Capture the cell that displays the provided text and extract its [X, Y] central coordinate. 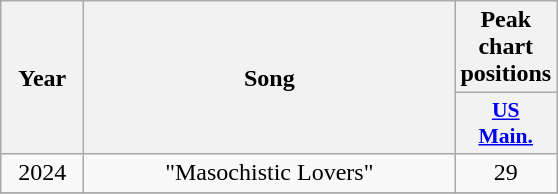
2024 [42, 173]
Peak chart positions [506, 47]
Year [42, 78]
"Masochistic Lovers" [270, 173]
29 [506, 173]
Song [270, 78]
USMain. [506, 124]
